For the text-containing cell, return its midpoint in (X, Y) coordinate format. 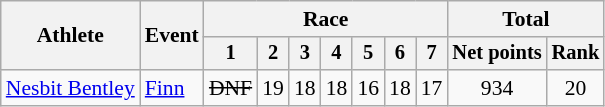
3 (305, 54)
17 (432, 88)
Rank (576, 54)
Nesbit Bentley (70, 88)
4 (337, 54)
2 (273, 54)
Event (172, 36)
Finn (172, 88)
Total (526, 19)
19 (273, 88)
6 (400, 54)
934 (496, 88)
Race (326, 19)
Net points (496, 54)
20 (576, 88)
DNF (230, 88)
Athlete (70, 36)
1 (230, 54)
5 (368, 54)
16 (368, 88)
7 (432, 54)
